Pinpoint the cell where the given text exists, returning its [X, Y] midpoint coordinate. 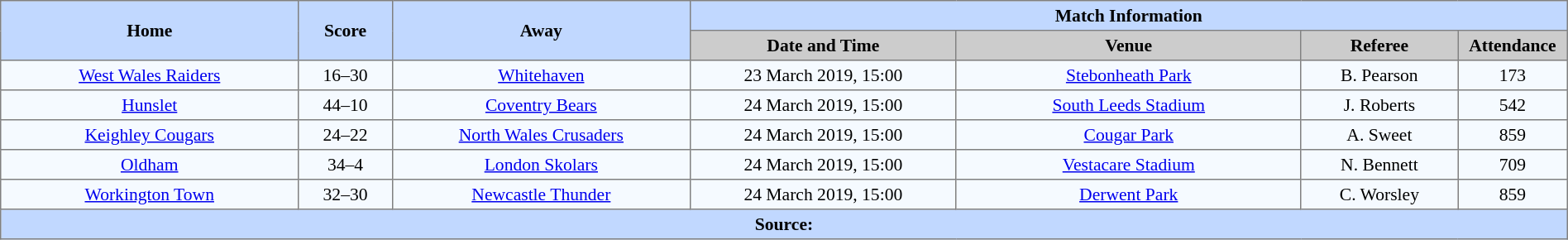
Derwent Park [1128, 194]
Venue [1128, 46]
709 [1513, 165]
173 [1513, 75]
Workington Town [150, 194]
Newcastle Thunder [541, 194]
North Wales Crusaders [541, 135]
Hunslet [150, 105]
A. Sweet [1379, 135]
Match Information [1128, 16]
Date and Time [823, 46]
24–22 [346, 135]
32–30 [346, 194]
London Skolars [541, 165]
Cougar Park [1128, 135]
B. Pearson [1379, 75]
44–10 [346, 105]
Score [346, 31]
23 March 2019, 15:00 [823, 75]
Oldham [150, 165]
16–30 [346, 75]
Referee [1379, 46]
N. Bennett [1379, 165]
Attendance [1513, 46]
Stebonheath Park [1128, 75]
34–4 [346, 165]
Home [150, 31]
Coventry Bears [541, 105]
Away [541, 31]
Vestacare Stadium [1128, 165]
West Wales Raiders [150, 75]
542 [1513, 105]
Whitehaven [541, 75]
South Leeds Stadium [1128, 105]
C. Worsley [1379, 194]
J. Roberts [1379, 105]
Source: [784, 224]
Keighley Cougars [150, 135]
